Identify which cell holds the provided text, then report its (X, Y) central coordinate. 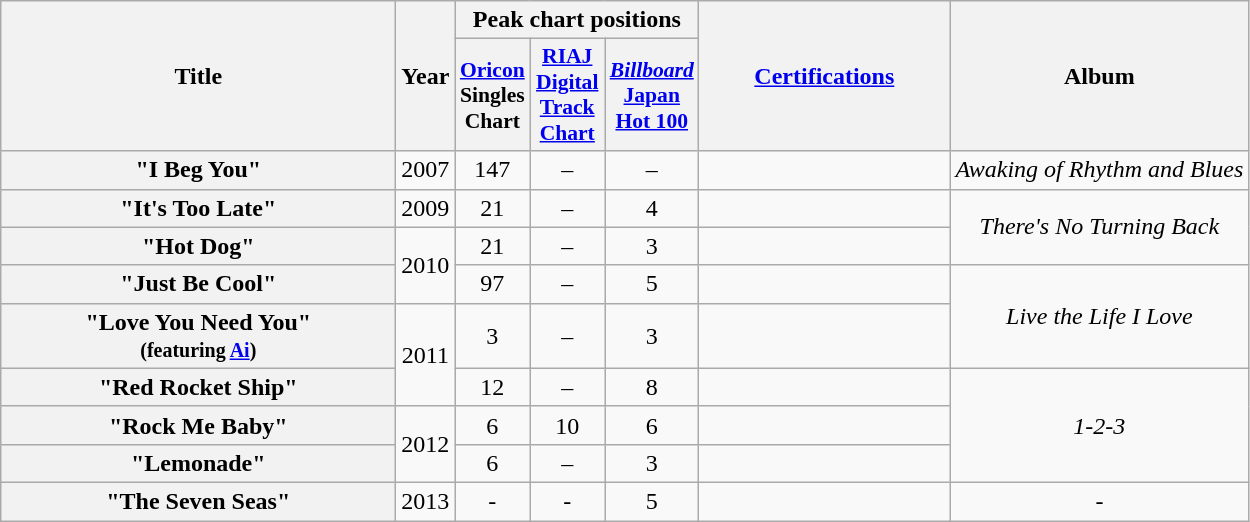
Awaking of Rhythm and Blues (1100, 170)
2013 (426, 501)
Live the Life I Love (1100, 316)
"Love You Need You"(featuring Ai) (198, 336)
Certifications (824, 76)
147 (492, 170)
2007 (426, 170)
Billboard Japan Hot 100 (652, 95)
There's No Turning Back (1100, 227)
"Just Be Cool" (198, 284)
Peak chart positions (577, 20)
"I Beg You" (198, 170)
"Hot Dog" (198, 246)
RIAJ Digital Track Chart (568, 95)
"Red Rocket Ship" (198, 387)
2010 (426, 265)
4 (652, 208)
8 (652, 387)
"Lemonade" (198, 463)
12 (492, 387)
1-2-3 (1100, 425)
"Rock Me Baby" (198, 425)
2011 (426, 354)
Title (198, 76)
Album (1100, 76)
"The Seven Seas" (198, 501)
97 (492, 284)
"It's Too Late" (198, 208)
2012 (426, 444)
2009 (426, 208)
Oricon Singles Chart (492, 95)
Year (426, 76)
10 (568, 425)
